Identify which cell holds the provided text, then report its [x, y] central coordinate. 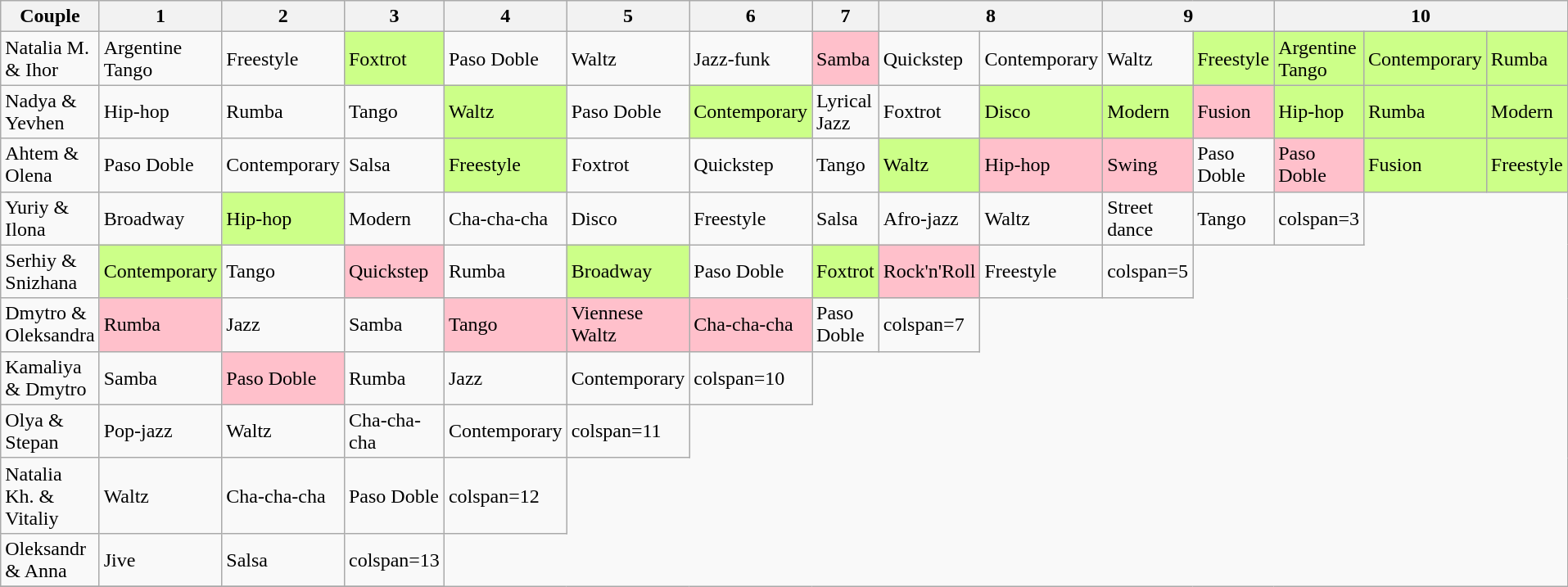
5 [628, 16]
Natalia Kh. & Vitaliy [50, 495]
colspan=10 [751, 378]
Kamaliya & Dmytro [50, 378]
Dmytro & Oleksandra [50, 324]
1 [160, 16]
colspan=3 [1319, 218]
Natalia M. & Ihor [50, 59]
Nadya & Yevhen [50, 111]
colspan=7 [929, 324]
Jive [160, 560]
Rock'n'Roll [929, 272]
Yuriy & Ilona [50, 218]
3 [394, 16]
9 [1189, 16]
Lyrical Jazz [846, 111]
colspan=5 [1148, 272]
Oleksandr & Anna [50, 560]
7 [846, 16]
10 [1421, 16]
Afro-jazz [929, 218]
colspan=11 [628, 431]
2 [283, 16]
Serhiy & Snizhana [50, 272]
8 [991, 16]
colspan=12 [505, 495]
Viennese Waltz [628, 324]
Olya & Stepan [50, 431]
Ahtem & Olena [50, 165]
6 [751, 16]
Pop-jazz [160, 431]
Couple [50, 16]
Jazz-funk [751, 59]
colspan=13 [394, 560]
4 [505, 16]
Swing [1148, 165]
Street dance [1148, 218]
